Determine the [x, y] coordinate at the center of the cell enclosing the given text.  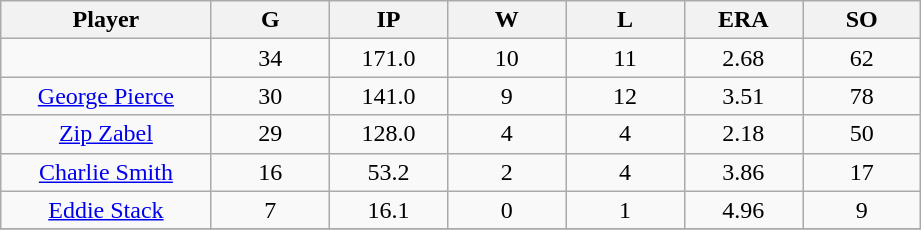
17 [862, 172]
Zip Zabel [106, 134]
4.96 [743, 210]
G [270, 20]
2 [507, 172]
7 [270, 210]
3.51 [743, 96]
10 [507, 58]
171.0 [388, 58]
30 [270, 96]
62 [862, 58]
L [625, 20]
SO [862, 20]
ERA [743, 20]
12 [625, 96]
16.1 [388, 210]
34 [270, 58]
1 [625, 210]
3.86 [743, 172]
53.2 [388, 172]
IP [388, 20]
Player [106, 20]
Charlie Smith [106, 172]
0 [507, 210]
141.0 [388, 96]
16 [270, 172]
78 [862, 96]
2.18 [743, 134]
Eddie Stack [106, 210]
11 [625, 58]
128.0 [388, 134]
2.68 [743, 58]
50 [862, 134]
W [507, 20]
George Pierce [106, 96]
29 [270, 134]
